Find where the given text appears and provide that cell's center as [X, Y] coordinate. 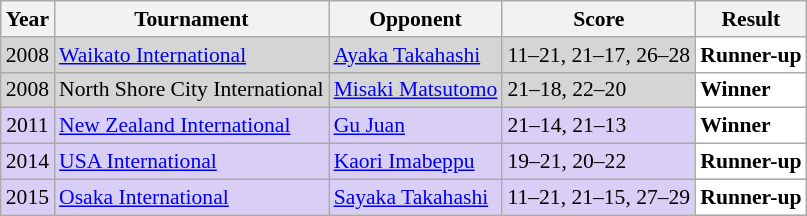
21–14, 21–13 [598, 126]
Misaki Matsutomo [416, 90]
Waikato International [192, 55]
11–21, 21–15, 27–29 [598, 197]
Opponent [416, 19]
11–21, 21–17, 26–28 [598, 55]
2015 [28, 197]
21–18, 22–20 [598, 90]
USA International [192, 162]
Ayaka Takahashi [416, 55]
New Zealand International [192, 126]
2011 [28, 126]
Result [750, 19]
2014 [28, 162]
Osaka International [192, 197]
Kaori Imabeppu [416, 162]
Sayaka Takahashi [416, 197]
Year [28, 19]
Tournament [192, 19]
North Shore City International [192, 90]
Score [598, 19]
19–21, 20–22 [598, 162]
Gu Juan [416, 126]
